Scan for the cell matching the given text and deliver its [X, Y] coordinate at center. 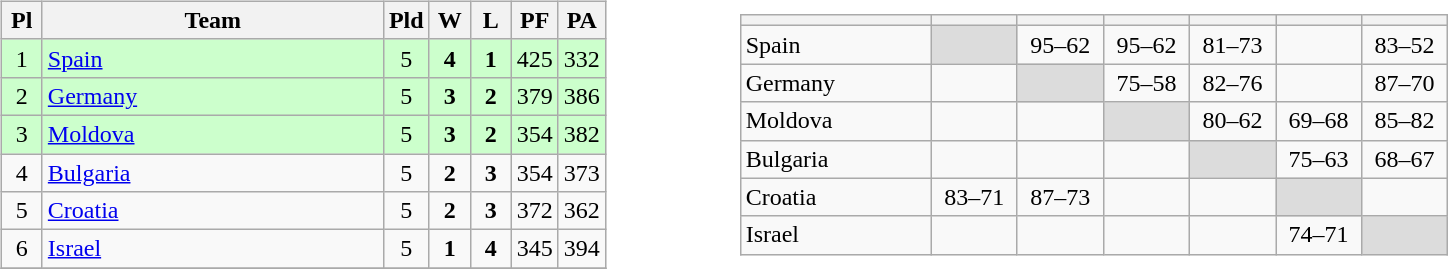
6 [22, 249]
Pld [406, 20]
373 [582, 173]
75–58 [1146, 83]
83–52 [1405, 45]
386 [582, 96]
83–71 [974, 197]
332 [582, 58]
362 [582, 211]
81–73 [1232, 45]
L [490, 20]
W [450, 20]
69–68 [1319, 121]
394 [582, 249]
345 [534, 249]
68–67 [1405, 159]
372 [534, 211]
74–71 [1319, 235]
85–82 [1405, 121]
87–70 [1405, 83]
379 [534, 96]
PF [534, 20]
Team [212, 20]
382 [582, 134]
Pl [22, 20]
PA [582, 20]
80–62 [1232, 121]
75–63 [1319, 159]
82–76 [1232, 83]
425 [534, 58]
87–73 [1060, 197]
